Extract the (x, y) coordinate from the center of the cell holding the provided text.  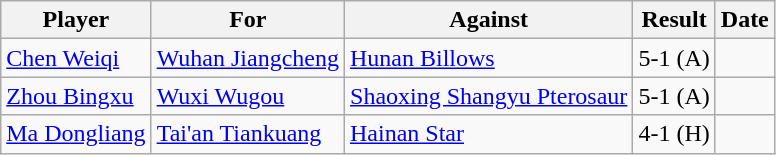
For (248, 20)
Wuhan Jiangcheng (248, 58)
Hunan Billows (489, 58)
Date (744, 20)
Hainan Star (489, 134)
4-1 (H) (674, 134)
Against (489, 20)
Zhou Bingxu (76, 96)
Result (674, 20)
Chen Weiqi (76, 58)
Wuxi Wugou (248, 96)
Shaoxing Shangyu Pterosaur (489, 96)
Tai'an Tiankuang (248, 134)
Ma Dongliang (76, 134)
Player (76, 20)
